Scan for the cell matching the given text and deliver its (X, Y) coordinate at center. 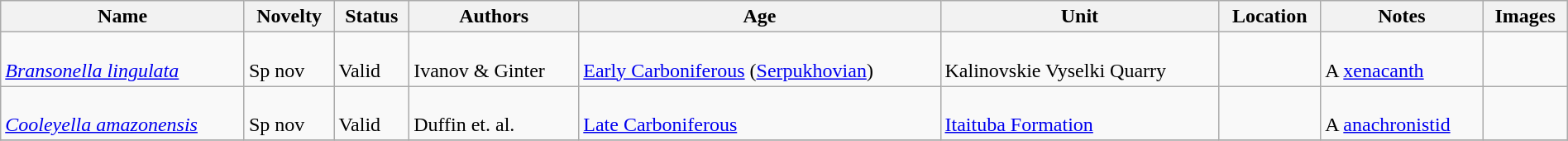
A xenacanth (1402, 60)
Novelty (289, 17)
Ivanov & Ginter (495, 60)
Cooleyella amazonensis (122, 113)
Unit (1080, 17)
Name (122, 17)
A anachronistid (1402, 113)
Age (759, 17)
Authors (495, 17)
Location (1270, 17)
Status (372, 17)
Images (1525, 17)
Itaituba Formation (1080, 113)
Notes (1402, 17)
Bransonella lingulata (122, 60)
Late Carboniferous (759, 113)
Kalinovskie Vyselki Quarry (1080, 60)
Early Carboniferous (Serpukhovian) (759, 60)
Duffin et. al. (495, 113)
